For the text-containing cell, return its midpoint in [X, Y] coordinate format. 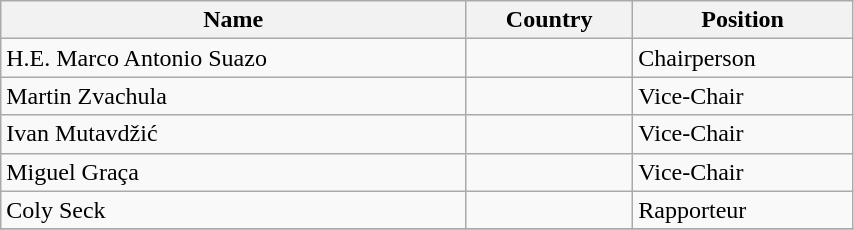
Ivan Mutavdžić [234, 134]
Rapporteur [743, 210]
Martin Zvachula [234, 96]
Name [234, 20]
Position [743, 20]
Chairperson [743, 58]
Country [550, 20]
H.E. Marco Antonio Suazo [234, 58]
Miguel Graça [234, 172]
Coly Seck [234, 210]
